From the cell containing the given text, extract its center point as [x, y] coordinate. 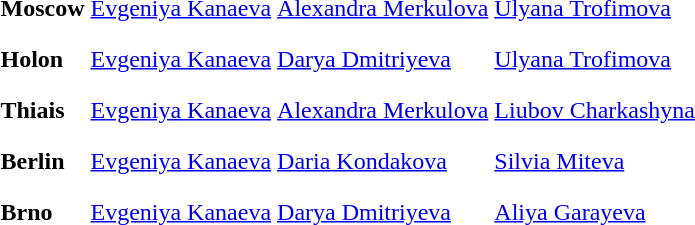
Darya Dmitriyeva [383, 59]
Daria Kondakova [383, 161]
Alexandra Merkulova [383, 110]
